For the text-containing cell, return its midpoint in [X, Y] coordinate format. 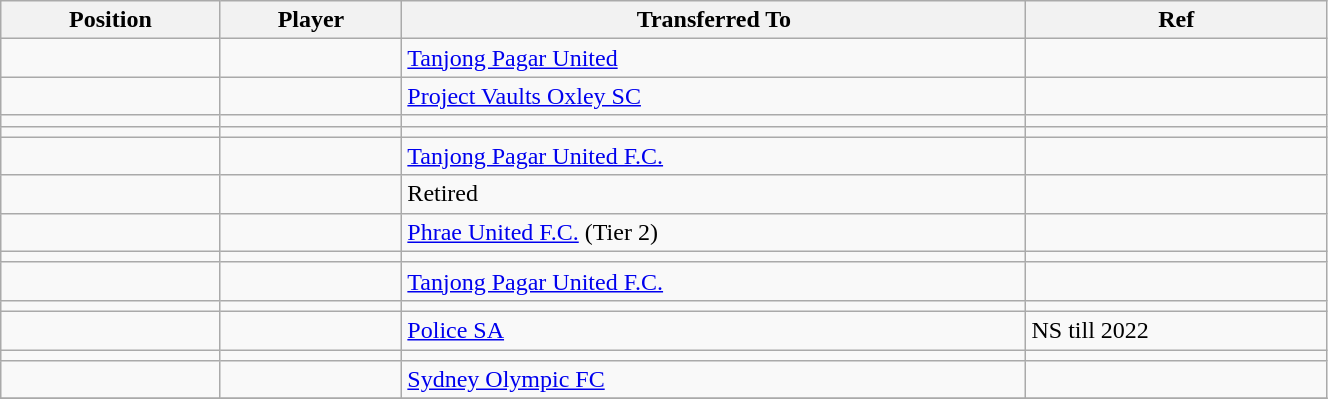
Tanjong Pagar United [714, 58]
Retired [714, 194]
Police SA [714, 330]
Player [311, 20]
Phrae United F.C. (Tier 2) [714, 232]
Sydney Olympic FC [714, 380]
NS till 2022 [1176, 330]
Transferred To [714, 20]
Ref [1176, 20]
Project Vaults Oxley SC [714, 96]
Position [110, 20]
